Pinpoint the cell where the given text exists, returning its [x, y] midpoint coordinate. 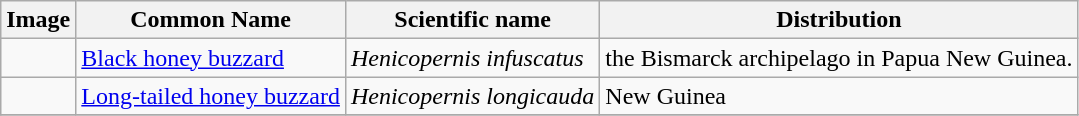
New Guinea [839, 96]
Image [38, 20]
the Bismarck archipelago in Papua New Guinea. [839, 58]
Henicopernis longicauda [472, 96]
Black honey buzzard [211, 58]
Long-tailed honey buzzard [211, 96]
Henicopernis infuscatus [472, 58]
Distribution [839, 20]
Scientific name [472, 20]
Common Name [211, 20]
